Return the (x, y) coordinate for the center point of the cell that contains the specified text.  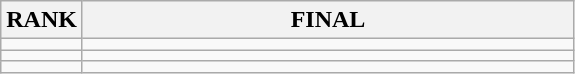
RANK (42, 20)
FINAL (328, 20)
